Identify which cell holds the provided text, then report its (X, Y) central coordinate. 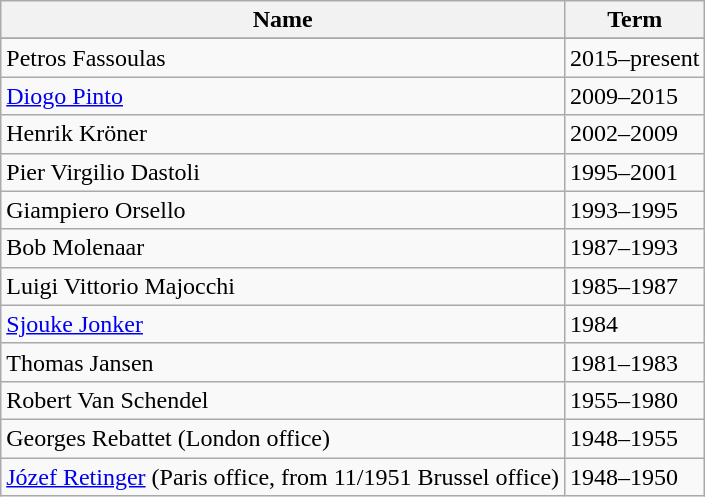
Józef Retinger (Paris office, from 11/1951 Brussel office) (283, 477)
1987–1993 (635, 248)
Thomas Jansen (283, 362)
1955–1980 (635, 400)
1993–1995 (635, 210)
1995–2001 (635, 172)
2015–present (635, 58)
1948–1955 (635, 438)
Georges Rebattet (London office) (283, 438)
1948–1950 (635, 477)
Robert Van Schendel (283, 400)
Pier Virgilio Dastoli (283, 172)
Giampiero Orsello (283, 210)
Henrik Kröner (283, 134)
1985–1987 (635, 286)
Diogo Pinto (283, 96)
Name (283, 20)
1984 (635, 324)
2009–2015 (635, 96)
2002–2009 (635, 134)
1981–1983 (635, 362)
Sjouke Jonker (283, 324)
Bob Molenaar (283, 248)
Luigi Vittorio Majocchi (283, 286)
Petros Fassoulas (283, 58)
Term (635, 20)
